Pinpoint the cell where the given text exists, returning its [X, Y] midpoint coordinate. 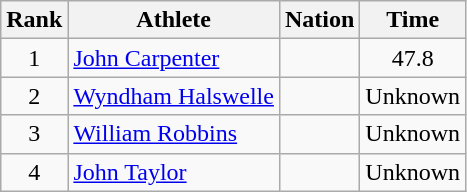
Athlete [174, 20]
2 [34, 96]
Rank [34, 20]
3 [34, 134]
4 [34, 172]
William Robbins [174, 134]
1 [34, 58]
Wyndham Halswelle [174, 96]
Nation [319, 20]
Time [413, 20]
John Carpenter [174, 58]
John Taylor [174, 172]
47.8 [413, 58]
